Detect which cell encompasses the target text, then output its (X, Y) center coordinate. 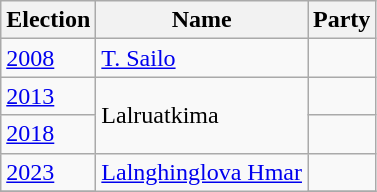
Election (48, 20)
2013 (48, 96)
Lalruatkima (202, 115)
T. Sailo (202, 58)
2018 (48, 134)
Party (342, 20)
Name (202, 20)
Lalnghinglova Hmar (202, 172)
2008 (48, 58)
2023 (48, 172)
